Return the [X, Y] coordinate for the center point of the cell that contains the specified text.  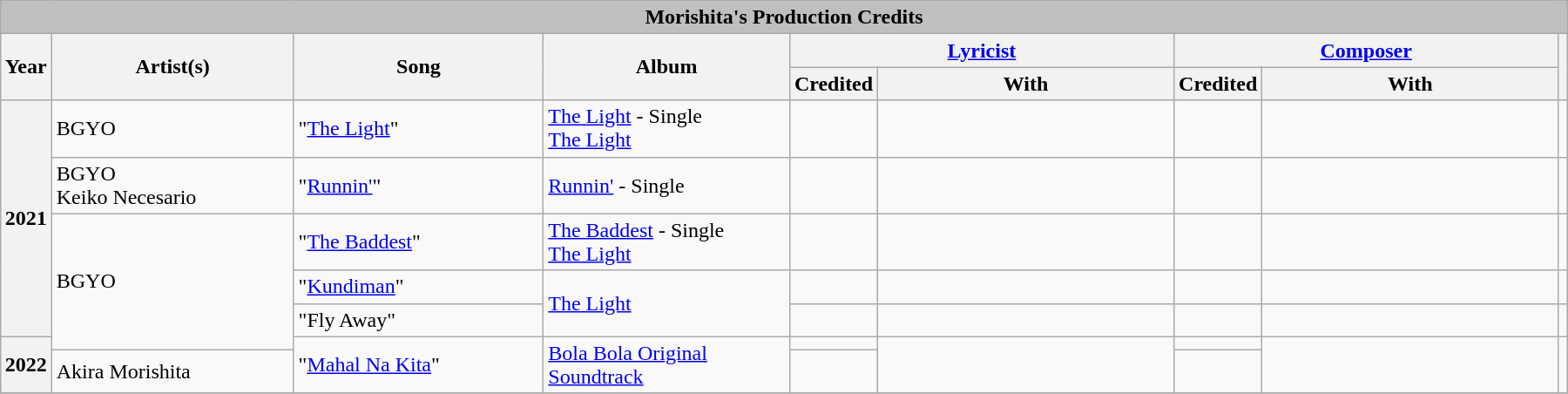
"Fly Away" [418, 320]
"Mahal Na Kita" [418, 364]
Song [418, 67]
The Baddest - Single The Light [667, 242]
Akira Morishita [172, 371]
Morishita's Production Credits [784, 17]
Lyricist [981, 51]
Composer [1366, 51]
"The Baddest" [418, 242]
2021 [26, 218]
The Light - Single The Light [667, 129]
"Kundiman" [418, 287]
The Light [667, 303]
Runnin' - Single [667, 185]
"The Light" [418, 129]
"Runnin'" [418, 185]
Year [26, 67]
Album [667, 67]
2022 [26, 364]
Artist(s) [172, 67]
Bola Bola Original Soundtrack [667, 364]
BGYO Keiko Necesario [172, 185]
